Pinpoint the cell where the given text exists, returning its (x, y) midpoint coordinate. 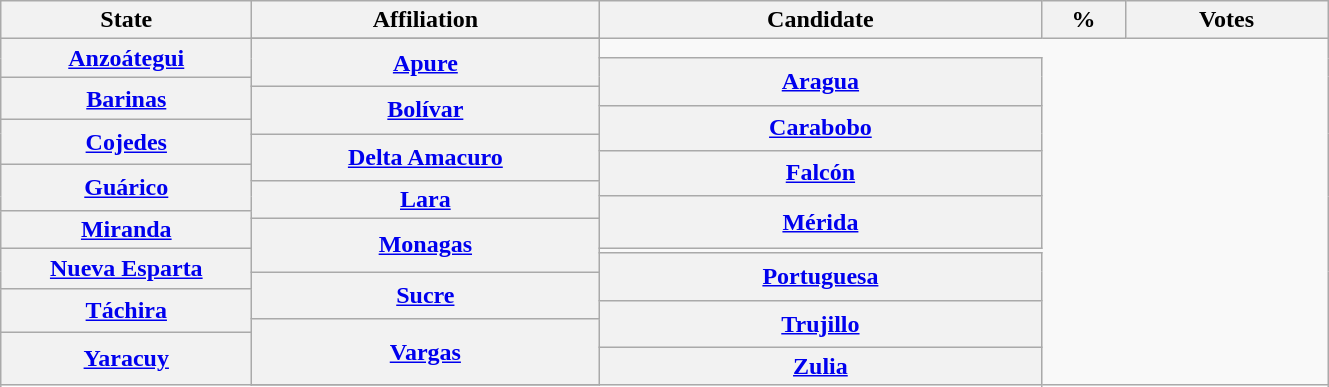
Sucre (426, 296)
Táchira (126, 311)
State (126, 20)
Bolívar (426, 110)
Vargas (426, 352)
Portuguesa (820, 277)
Guárico (126, 188)
Nueva Esparta (126, 269)
% (1084, 20)
Mérida (820, 222)
Miranda (126, 230)
Apure (426, 63)
Falcón (820, 174)
Monagas (426, 244)
Lara (426, 199)
Anzoátegui (126, 58)
Candidate (820, 20)
Votes (1226, 20)
Zulia (820, 366)
Carabobo (820, 128)
Yaracuy (126, 360)
Delta Amacuro (426, 157)
Cojedes (126, 142)
Trujillo (820, 324)
Affiliation (426, 20)
Aragua (820, 82)
Barinas (126, 98)
